Extract the (X, Y) coordinate from the center of the cell holding the provided text.  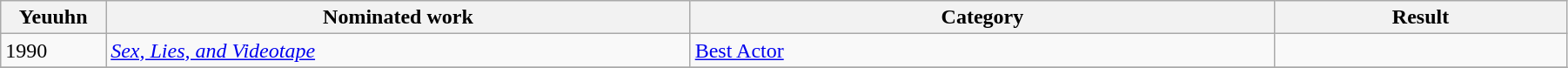
Best Actor (982, 51)
Sex, Lies, and Videotape (399, 51)
Yeuuhn (54, 17)
Category (982, 17)
Result (1421, 17)
1990 (54, 51)
Nominated work (399, 17)
